From the cell containing the given text, extract its center point as (X, Y) coordinate. 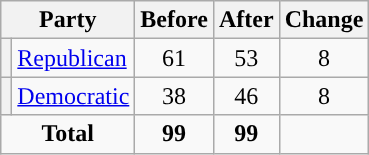
Republican (74, 58)
46 (246, 96)
After (246, 20)
Before (174, 20)
Democratic (74, 96)
53 (246, 58)
Total (68, 134)
38 (174, 96)
Party (68, 20)
61 (174, 58)
Change (324, 20)
